From the cell containing the given text, extract its center point as (x, y) coordinate. 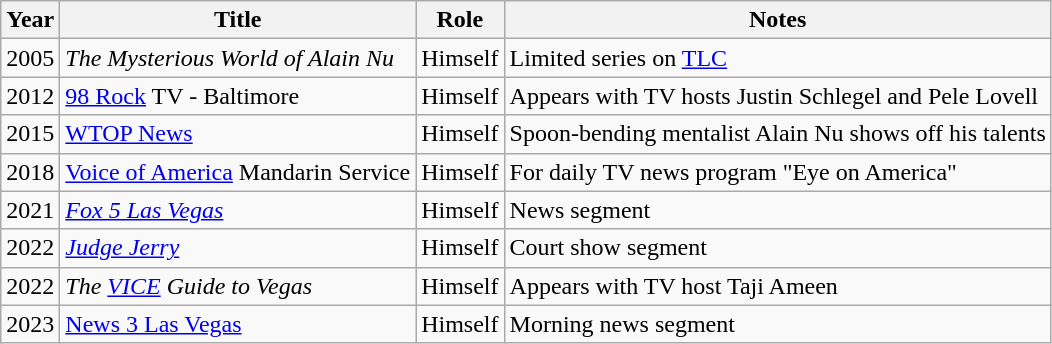
Role (460, 20)
WTOP News (238, 134)
2015 (30, 134)
The VICE Guide to Vegas (238, 286)
For daily TV news program "Eye on America" (778, 172)
Fox 5 Las Vegas (238, 210)
Notes (778, 20)
2023 (30, 324)
Appears with TV host Taji Ameen (778, 286)
The Mysterious World of Alain Nu (238, 58)
News 3 Las Vegas (238, 324)
News segment (778, 210)
Limited series on TLC (778, 58)
Appears with TV hosts Justin Schlegel and Pele Lovell (778, 96)
Judge Jerry (238, 248)
98 Rock TV - Baltimore (238, 96)
Year (30, 20)
2005 (30, 58)
Spoon-bending mentalist Alain Nu shows off his talents (778, 134)
Voice of America Mandarin Service (238, 172)
2018 (30, 172)
Court show segment (778, 248)
Title (238, 20)
2012 (30, 96)
2021 (30, 210)
Morning news segment (778, 324)
